Scan for the cell matching the given text and deliver its [X, Y] coordinate at center. 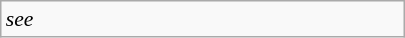
see [203, 19]
